Return (X, Y) of the center of cell containing provided text 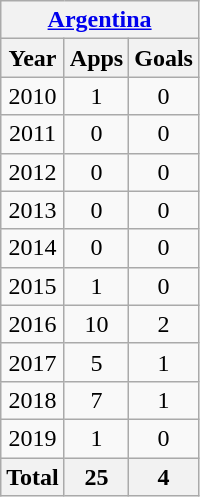
2 (164, 324)
2018 (33, 400)
Apps (96, 58)
5 (96, 362)
2010 (33, 96)
Year (33, 58)
2012 (33, 172)
2017 (33, 362)
Goals (164, 58)
2014 (33, 248)
Argentina (100, 20)
7 (96, 400)
2015 (33, 286)
2013 (33, 210)
2011 (33, 134)
2019 (33, 438)
10 (96, 324)
4 (164, 477)
2016 (33, 324)
25 (96, 477)
Total (33, 477)
